Capture the cell that displays the provided text and extract its [x, y] central coordinate. 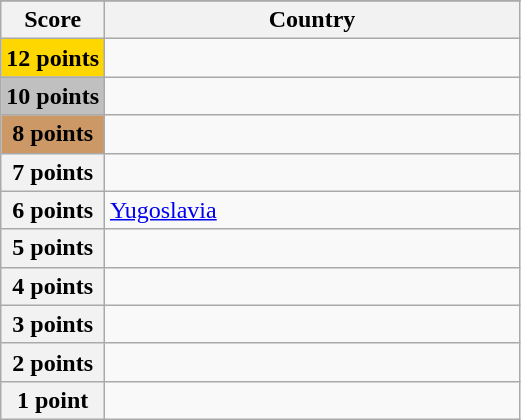
7 points [53, 172]
5 points [53, 248]
3 points [53, 324]
12 points [53, 58]
Country [312, 20]
6 points [53, 210]
8 points [53, 134]
1 point [53, 400]
4 points [53, 286]
2 points [53, 362]
Yugoslavia [312, 210]
Score [53, 20]
10 points [53, 96]
